Find where the given text appears and provide that cell's center as [x, y] coordinate. 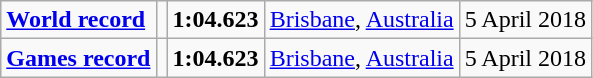
Games record [78, 58]
World record [78, 20]
